Scan for the cell matching the given text and deliver its (X, Y) coordinate at center. 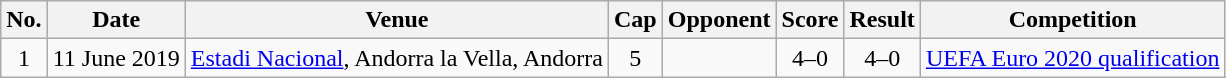
Result (882, 20)
Estadi Nacional, Andorra la Vella, Andorra (396, 58)
Score (810, 20)
Competition (1072, 20)
Opponent (719, 20)
UEFA Euro 2020 qualification (1072, 58)
Date (116, 20)
Venue (396, 20)
1 (24, 58)
5 (636, 58)
Cap (636, 20)
No. (24, 20)
11 June 2019 (116, 58)
